Return [x, y] of the center of cell containing provided text 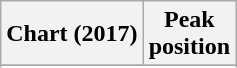
Chart (2017) [72, 34]
Peak position [189, 34]
